From the cell containing the given text, extract its center point as [x, y] coordinate. 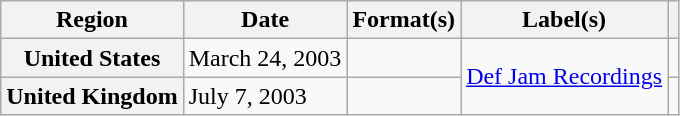
United States [92, 58]
July 7, 2003 [265, 96]
Date [265, 20]
Def Jam Recordings [564, 77]
Region [92, 20]
Label(s) [564, 20]
United Kingdom [92, 96]
March 24, 2003 [265, 58]
Format(s) [404, 20]
